For the text-containing cell, return its midpoint in [X, Y] coordinate format. 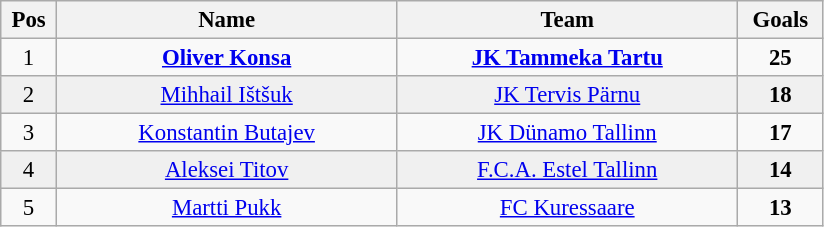
5 [29, 208]
4 [29, 170]
Pos [29, 20]
Mihhail Ištšuk [226, 95]
F.C.A. Estel Tallinn [568, 170]
Team [568, 20]
1 [29, 58]
18 [781, 95]
Name [226, 20]
FC Kuressaare [568, 208]
Martti Pukk [226, 208]
JK Tammeka Tartu [568, 58]
JK Dünamo Tallinn [568, 133]
14 [781, 170]
Aleksei Titov [226, 170]
Goals [781, 20]
JK Tervis Pärnu [568, 95]
Oliver Konsa [226, 58]
13 [781, 208]
Konstantin Butajev [226, 133]
2 [29, 95]
3 [29, 133]
17 [781, 133]
25 [781, 58]
